Provide the (X, Y) coordinate of the cell's center where the given text is located.  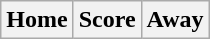
Away (175, 20)
Home (37, 20)
Score (107, 20)
